Scan for the cell matching the given text and deliver its (X, Y) coordinate at center. 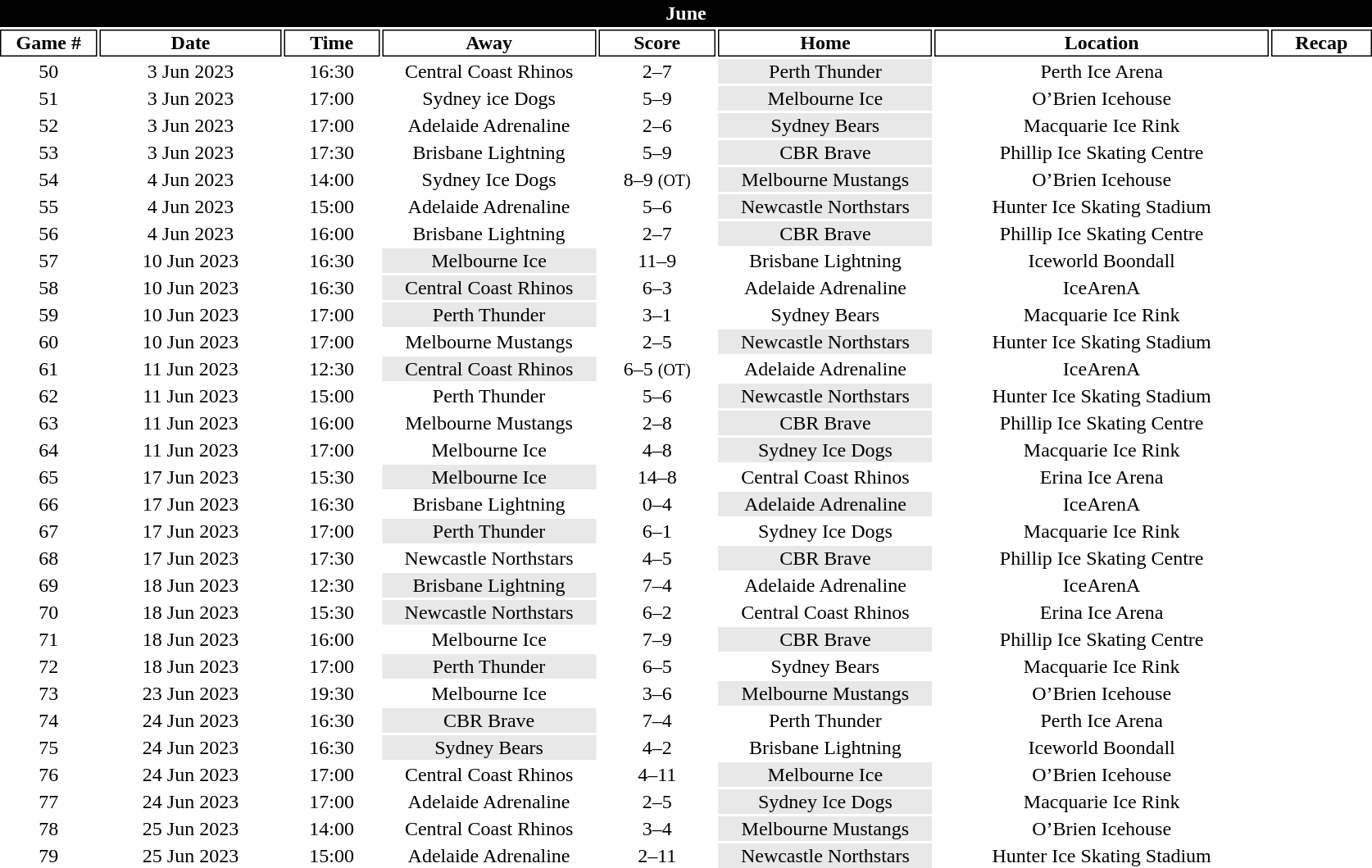
71 (49, 639)
55 (49, 207)
4–11 (657, 775)
74 (49, 720)
Date (191, 43)
64 (49, 450)
Time (332, 43)
54 (49, 180)
63 (49, 423)
62 (49, 396)
4–2 (657, 748)
4–8 (657, 450)
70 (49, 612)
52 (49, 125)
77 (49, 802)
60 (49, 342)
59 (49, 315)
6–5 (OT) (657, 369)
76 (49, 775)
4–5 (657, 558)
75 (49, 748)
14–8 (657, 477)
78 (49, 829)
Game # (49, 43)
8–9 (OT) (657, 180)
6–1 (657, 531)
61 (49, 369)
58 (49, 288)
56 (49, 234)
57 (49, 261)
72 (49, 666)
73 (49, 693)
68 (49, 558)
2–8 (657, 423)
Recap (1321, 43)
51 (49, 98)
3–4 (657, 829)
6–3 (657, 288)
69 (49, 585)
3–1 (657, 315)
23 Jun 2023 (191, 693)
65 (49, 477)
50 (49, 71)
Away (489, 43)
2–11 (657, 856)
11–9 (657, 261)
0–4 (657, 504)
67 (49, 531)
Home (825, 43)
53 (49, 152)
3–6 (657, 693)
79 (49, 856)
Score (657, 43)
6–5 (657, 666)
Location (1102, 43)
7–9 (657, 639)
Sydney ice Dogs (489, 98)
66 (49, 504)
19:30 (332, 693)
June (686, 13)
6–2 (657, 612)
2–6 (657, 125)
